Find where the given text appears and provide that cell's center as (x, y) coordinate. 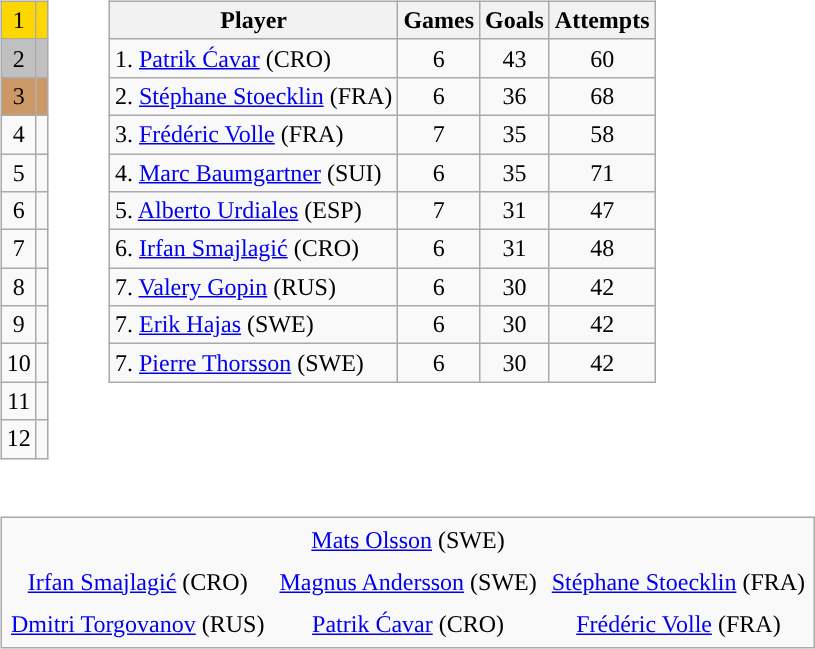
Patrik Ćavar (CRO) (408, 624)
36 (515, 96)
Attempts (602, 20)
5 (18, 173)
Stéphane Stoecklin (FRA) (678, 582)
1. Patrik Ćavar (CRO) (253, 58)
1 (18, 20)
Dmitri Torgovanov (RUS) (138, 624)
2. Stéphane Stoecklin (FRA) (253, 96)
7. Pierre Thorsson (SWE) (253, 363)
68 (602, 96)
Irfan Smajlagić (CRO) (138, 582)
Games (439, 20)
Magnus Andersson (SWE) (408, 582)
43 (515, 58)
Player (253, 20)
2 (18, 58)
Goals (515, 20)
6. Irfan Smajlagić (CRO) (253, 249)
Frédéric Volle (FRA) (678, 624)
10 (18, 363)
58 (602, 134)
4. Marc Baumgartner (SUI) (253, 173)
60 (602, 58)
7. Erik Hajas (SWE) (253, 325)
7. Valery Gopin (RUS) (253, 287)
4 (18, 134)
12 (18, 439)
71 (602, 173)
Mats Olsson (SWE) (408, 540)
3 (18, 96)
3. Frédéric Volle (FRA) (253, 134)
5. Alberto Urdiales (ESP) (253, 211)
47 (602, 211)
8 (18, 287)
11 (18, 401)
48 (602, 249)
9 (18, 325)
